Detect which cell encompasses the target text, then output its [x, y] center coordinate. 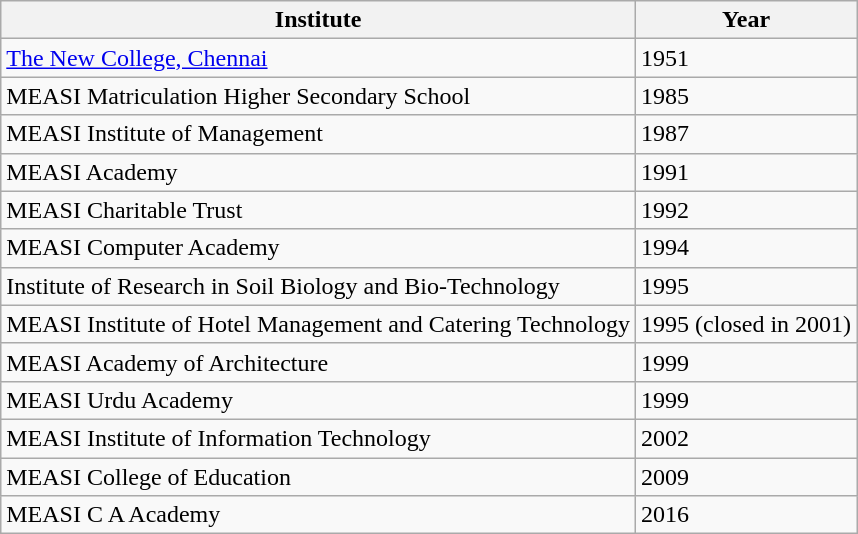
MEASI Matriculation Higher Secondary School [318, 96]
1992 [746, 210]
MEASI C A Academy [318, 515]
Institute [318, 20]
2002 [746, 438]
1995 [746, 286]
The New College, Chennai [318, 58]
2016 [746, 515]
1987 [746, 134]
MEASI Computer Academy [318, 248]
1985 [746, 96]
MEASI Urdu Academy [318, 400]
MEASI College of Education [318, 477]
2009 [746, 477]
Institute of Research in Soil Biology and Bio-Technology [318, 286]
MEASI Institute of Information Technology [318, 438]
1991 [746, 172]
MEASI Academy [318, 172]
Year [746, 20]
1951 [746, 58]
MEASI Institute of Hotel Management and Catering Technology [318, 324]
1994 [746, 248]
MEASI Charitable Trust [318, 210]
MEASI Academy of Architecture [318, 362]
MEASI Institute of Management [318, 134]
1995 (closed in 2001) [746, 324]
